Capture the cell that displays the provided text and extract its [X, Y] central coordinate. 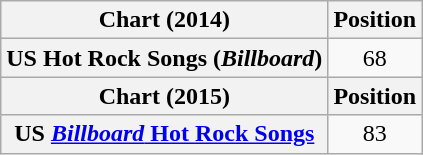
US Hot Rock Songs (Billboard) [164, 58]
68 [375, 58]
Chart (2014) [164, 20]
Chart (2015) [164, 96]
83 [375, 134]
US Billboard Hot Rock Songs [164, 134]
